Scan for the cell matching the given text and deliver its [x, y] coordinate at center. 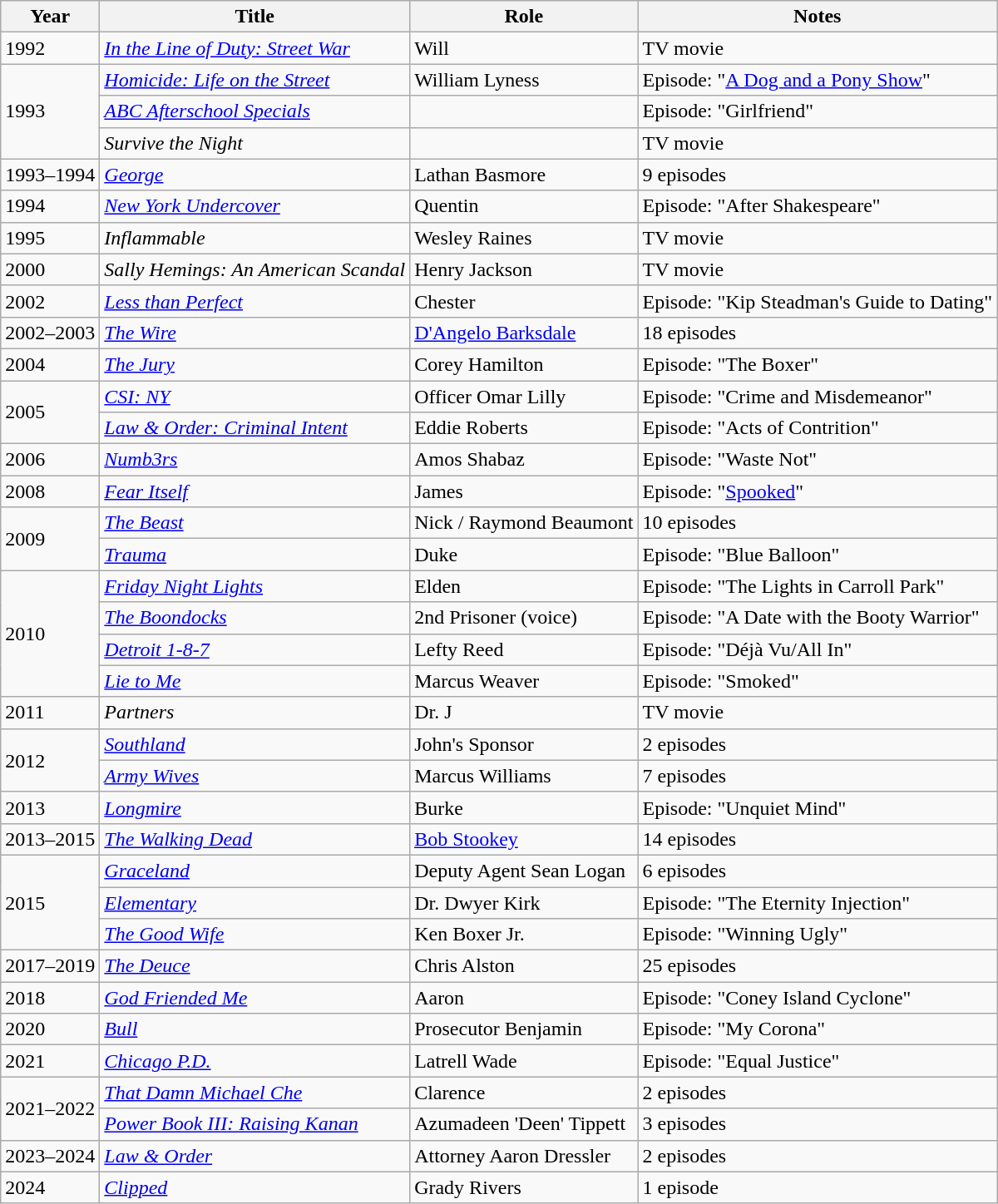
Lathan Basmore [524, 175]
Aaron [524, 998]
The Boondocks [254, 618]
The Wire [254, 333]
1995 [50, 238]
Lefty Reed [524, 649]
ABC Afterschool Specials [254, 111]
Episode: "Spooked" [818, 491]
2023–2024 [50, 1156]
Fear Itself [254, 491]
The Good Wife [254, 935]
Episode: "Smoked" [818, 681]
2021–2022 [50, 1108]
1992 [50, 48]
Year [50, 17]
Prosecutor Benjamin [524, 1029]
2006 [50, 460]
Longmire [254, 807]
Episode: "The Boxer" [818, 364]
2002–2003 [50, 333]
Eddie Roberts [524, 428]
Episode: "The Lights in Carroll Park" [818, 586]
2021 [50, 1061]
Episode: "Coney Island Cyclone" [818, 998]
Elementary [254, 902]
2005 [50, 412]
Marcus Weaver [524, 681]
1993–1994 [50, 175]
The Jury [254, 364]
The Deuce [254, 966]
Episode: "Crime and Misdemeanor" [818, 397]
That Damn Michael Che [254, 1093]
The Walking Dead [254, 839]
Numb3rs [254, 460]
Chicago P.D. [254, 1061]
Inflammable [254, 238]
Officer Omar Lilly [524, 397]
God Friended Me [254, 998]
Wesley Raines [524, 238]
6 episodes [818, 871]
Henry Jackson [524, 269]
Episode: "The Eternity Injection" [818, 902]
George [254, 175]
Episode: "Acts of Contrition" [818, 428]
Ken Boxer Jr. [524, 935]
2015 [50, 902]
Survive the Night [254, 143]
Episode: "Equal Justice" [818, 1061]
2012 [50, 760]
Episode: "Déjà Vu/All In" [818, 649]
7 episodes [818, 776]
Trauma [254, 555]
Clipped [254, 1187]
Elden [524, 586]
James [524, 491]
CSI: NY [254, 397]
Graceland [254, 871]
2018 [50, 998]
Bull [254, 1029]
2020 [50, 1029]
2017–2019 [50, 966]
Burke [524, 807]
Army Wives [254, 776]
Episode: "Waste Not" [818, 460]
Partners [254, 713]
Episode: "A Date with the Booty Warrior" [818, 618]
Clarence [524, 1093]
D'Angelo Barksdale [524, 333]
2nd Prisoner (voice) [524, 618]
Episode: "After Shakespeare" [818, 206]
2009 [50, 539]
Chris Alston [524, 966]
In the Line of Duty: Street War [254, 48]
Corey Hamilton [524, 364]
3 episodes [818, 1124]
New York Undercover [254, 206]
10 episodes [818, 523]
Law & Order [254, 1156]
2004 [50, 364]
2002 [50, 301]
Grady Rivers [524, 1187]
2013 [50, 807]
Lie to Me [254, 681]
Attorney Aaron Dressler [524, 1156]
Sally Hemings: An American Scandal [254, 269]
Less than Perfect [254, 301]
Role [524, 17]
Episode: "Girlfriend" [818, 111]
Southland [254, 744]
Episode: "A Dog and a Pony Show" [818, 80]
2000 [50, 269]
Duke [524, 555]
Episode: "Unquiet Mind" [818, 807]
Power Book III: Raising Kanan [254, 1124]
Latrell Wade [524, 1061]
18 episodes [818, 333]
Deputy Agent Sean Logan [524, 871]
Chester [524, 301]
1994 [50, 206]
Law & Order: Criminal Intent [254, 428]
1 episode [818, 1187]
2011 [50, 713]
Title [254, 17]
14 episodes [818, 839]
Episode: "Winning Ugly" [818, 935]
Marcus Williams [524, 776]
Bob Stookey [524, 839]
Notes [818, 17]
Episode: "Blue Balloon" [818, 555]
William Lyness [524, 80]
Azumadeen 'Deen' Tippett [524, 1124]
2008 [50, 491]
John's Sponsor [524, 744]
Episode: "Kip Steadman's Guide to Dating" [818, 301]
2024 [50, 1187]
Dr. J [524, 713]
9 episodes [818, 175]
25 episodes [818, 966]
Dr. Dwyer Kirk [524, 902]
The Beast [254, 523]
2010 [50, 634]
Amos Shabaz [524, 460]
Friday Night Lights [254, 586]
Quentin [524, 206]
Homicide: Life on the Street [254, 80]
2013–2015 [50, 839]
Episode: "My Corona" [818, 1029]
Detroit 1-8-7 [254, 649]
Will [524, 48]
Nick / Raymond Beaumont [524, 523]
1993 [50, 111]
